Capture the cell that displays the provided text and extract its (X, Y) central coordinate. 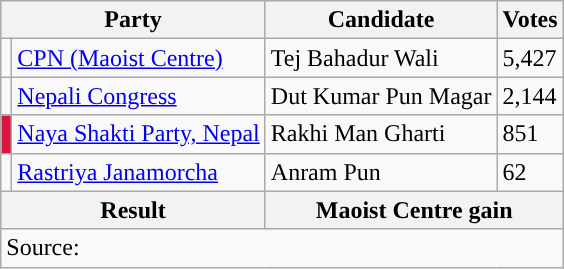
Rakhi Man Gharti (381, 134)
Tej Bahadur Wali (381, 58)
2,144 (530, 96)
Source: (282, 248)
Candidate (381, 20)
62 (530, 172)
Nepali Congress (138, 96)
Party (134, 20)
CPN (Maoist Centre) (138, 58)
Anram Pun (381, 172)
Dut Kumar Pun Magar (381, 96)
Naya Shakti Party, Nepal (138, 134)
Rastriya Janamorcha (138, 172)
Maoist Centre gain (414, 210)
Votes (530, 20)
Result (134, 210)
851 (530, 134)
5,427 (530, 58)
